Locate the cell with the specified text and output its (X, Y) center coordinate. 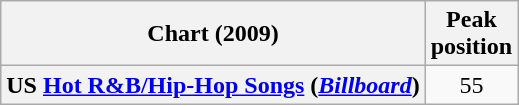
US Hot R&B/Hip-Hop Songs (Billboard) (213, 85)
Chart (2009) (213, 34)
55 (471, 85)
Peakposition (471, 34)
